Identify which cell holds the provided text, then report its [x, y] central coordinate. 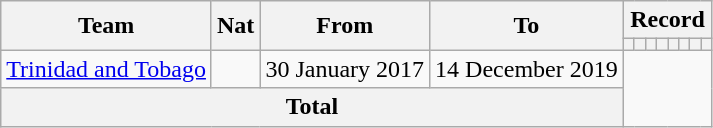
From [345, 26]
Team [106, 26]
To [527, 26]
Trinidad and Tobago [106, 69]
Total [312, 107]
30 January 2017 [345, 69]
14 December 2019 [527, 69]
Record [667, 20]
Nat [235, 26]
